Determine the (x, y) coordinate at the center of the cell enclosing the given text.  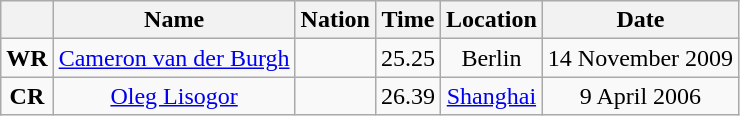
Name (174, 20)
Date (640, 20)
WR (27, 58)
Time (408, 20)
Berlin (492, 58)
Oleg Lisogor (174, 96)
Location (492, 20)
Nation (335, 20)
Shanghai (492, 96)
25.25 (408, 58)
14 November 2009 (640, 58)
9 April 2006 (640, 96)
Cameron van der Burgh (174, 58)
CR (27, 96)
26.39 (408, 96)
